Return the [x, y] coordinate for the center point of the cell that contains the specified text.  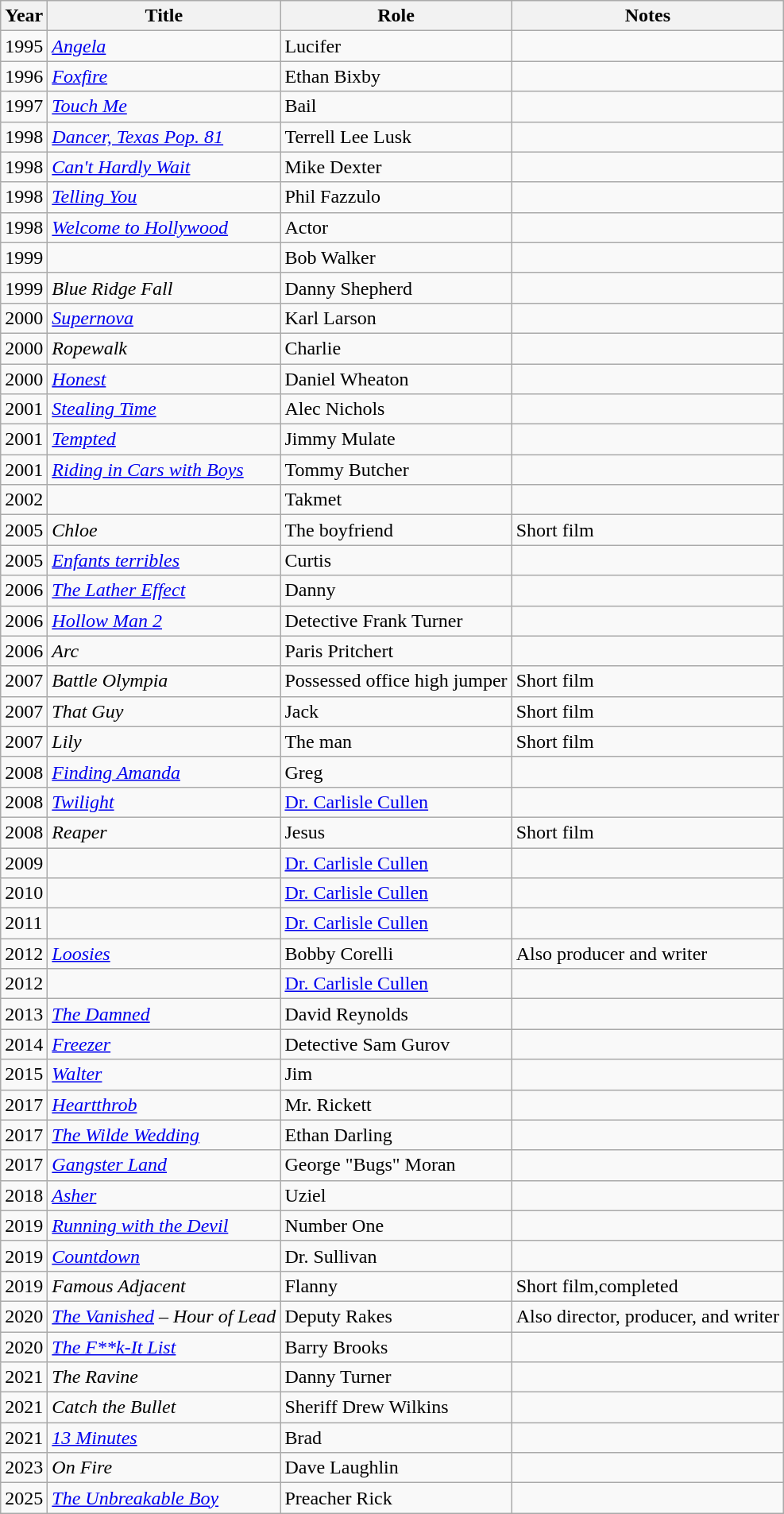
Ethan Darling [396, 1135]
Short film,completed [647, 1286]
Sheriff Drew Wilkins [396, 1408]
1996 [24, 76]
Walter [164, 1075]
Dave Laughlin [396, 1468]
Alec Nichols [396, 409]
Takmet [396, 500]
Paris Pritchert [396, 651]
Jack [396, 711]
Brad [396, 1438]
2023 [24, 1468]
Hollow Man 2 [164, 621]
The Lather Effect [164, 590]
Possessed office high jumper [396, 681]
Also director, producer, and writer [647, 1316]
The Damned [164, 1014]
Twilight [164, 802]
The man [396, 742]
2014 [24, 1044]
2018 [24, 1195]
On Fire [164, 1468]
Riding in Cars with Boys [164, 470]
Jimmy Mulate [396, 439]
Enfants terribles [164, 560]
2010 [24, 893]
Honest [164, 379]
Ropewalk [164, 348]
Ethan Bixby [396, 76]
Flanny [396, 1286]
Danny Shepherd [396, 288]
Running with the Devil [164, 1226]
2025 [24, 1498]
Lucifer [396, 46]
Battle Olympia [164, 681]
Karl Larson [396, 318]
The Vanished – Hour of Lead [164, 1316]
Blue Ridge Fall [164, 288]
Title [164, 16]
Actor [396, 227]
Detective Frank Turner [396, 621]
Arc [164, 651]
The F**k-It List [164, 1347]
Heartthrob [164, 1105]
Notes [647, 16]
Mike Dexter [396, 167]
Angela [164, 46]
2009 [24, 862]
Greg [396, 772]
Barry Brooks [396, 1347]
1997 [24, 106]
1995 [24, 46]
Chloe [164, 530]
2013 [24, 1014]
Curtis [396, 560]
Freezer [164, 1044]
Deputy Rakes [396, 1316]
Preacher Rick [396, 1498]
Can't Hardly Wait [164, 167]
Telling You [164, 197]
Role [396, 16]
Number One [396, 1226]
2002 [24, 500]
Countdown [164, 1256]
13 Minutes [164, 1438]
Also producer and writer [647, 954]
Daniel Wheaton [396, 379]
Famous Adjacent [164, 1286]
The Wilde Wedding [164, 1135]
Jesus [396, 832]
David Reynolds [396, 1014]
The Unbreakable Boy [164, 1498]
Loosies [164, 954]
Danny [396, 590]
Gangster Land [164, 1165]
2011 [24, 924]
Detective Sam Gurov [396, 1044]
Supernova [164, 318]
Mr. Rickett [396, 1105]
Foxfire [164, 76]
Catch the Bullet [164, 1408]
Jim [396, 1075]
Touch Me [164, 106]
Charlie [396, 348]
Lily [164, 742]
Welcome to Hollywood [164, 227]
Stealing Time [164, 409]
George "Bugs" Moran [396, 1165]
Phil Fazzulo [396, 197]
Bobby Corelli [396, 954]
Danny Turner [396, 1377]
2015 [24, 1075]
Dr. Sullivan [396, 1256]
Bob Walker [396, 257]
That Guy [164, 711]
Finding Amanda [164, 772]
The boyfriend [396, 530]
Bail [396, 106]
The Ravine [164, 1377]
Tommy Butcher [396, 470]
Year [24, 16]
Dancer, Texas Pop. 81 [164, 137]
Reaper [164, 832]
Tempted [164, 439]
Asher [164, 1195]
Uziel [396, 1195]
Terrell Lee Lusk [396, 137]
